From the cell containing the given text, extract its center point as (x, y) coordinate. 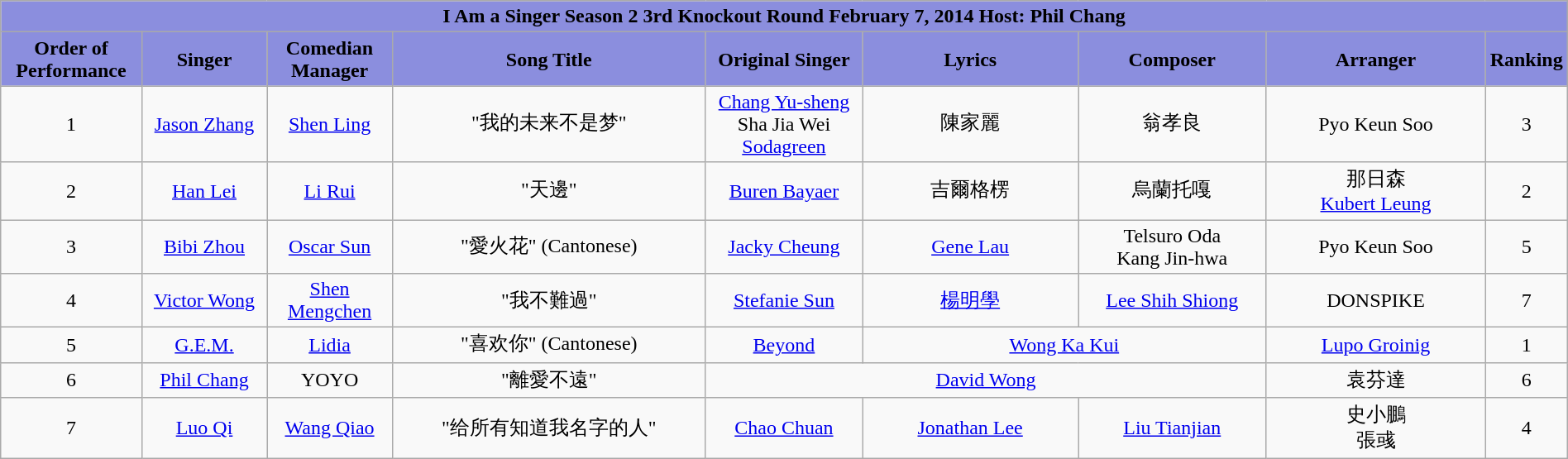
DONSPIKE (1376, 301)
"離愛不遠" (549, 380)
Song Title (549, 60)
"给所有知道我名字的人" (549, 428)
Li Rui (330, 191)
Luo Qi (204, 428)
"天邊" (549, 191)
Bibi Zhou (204, 246)
Shen Ling (330, 124)
Stefanie Sun (784, 301)
I Am a Singer Season 2 3rd Knockout Round February 7, 2014 Host: Phil Chang (784, 17)
Lee Shih Shiong (1173, 301)
Order of Performance (71, 60)
Lyrics (971, 60)
Phil Chang (204, 380)
烏蘭托嘎 (1173, 191)
YOYO (330, 380)
Liu Tianjian (1173, 428)
Chao Chuan (784, 428)
楊明學 (971, 301)
Gene Lau (971, 246)
Jonathan Lee (971, 428)
Oscar Sun (330, 246)
袁芬達 (1376, 380)
G.E.M. (204, 346)
陳家麗 (971, 124)
Shen Mengchen (330, 301)
Composer (1173, 60)
Arranger (1376, 60)
Jacky Cheung (784, 246)
"喜欢你" (Cantonese) (549, 346)
Lupo Groinig (1376, 346)
Wang Qiao (330, 428)
"我不難過" (549, 301)
吉爾格楞 (971, 191)
Beyond (784, 346)
Victor Wong (204, 301)
Jason Zhang (204, 124)
Original Singer (784, 60)
Han Lei (204, 191)
David Wong (986, 380)
"我的未来不是梦" (549, 124)
史小鵬張彧 (1376, 428)
翁孝良 (1173, 124)
Telsuro OdaKang Jin-hwa (1173, 246)
Buren Bayaer (784, 191)
Chang Yu-shengSha Jia WeiSodagreen (784, 124)
Comedian Manager (330, 60)
Lidia (330, 346)
Ranking (1527, 60)
Singer (204, 60)
那日森Kubert Leung (1376, 191)
"愛火花" (Cantonese) (549, 246)
Wong Ka Kui (1064, 346)
